Return the [x, y] coordinate for the center point of the cell that contains the specified text.  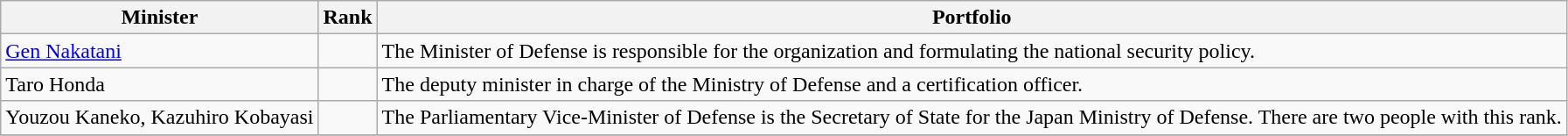
The Parliamentary Vice-Minister of Defense is the Secretary of State for the Japan Ministry of Defense. There are two people with this rank. [972, 118]
The deputy minister in charge of the Ministry of Defense and a certification officer. [972, 84]
Rank [348, 18]
Youzou Kaneko, Kazuhiro Kobayasi [159, 118]
Portfolio [972, 18]
Gen Nakatani [159, 51]
Taro Honda [159, 84]
Minister [159, 18]
The Minister of Defense is responsible for the organization and formulating the national security policy. [972, 51]
